Scan for the cell matching the given text and deliver its [x, y] coordinate at center. 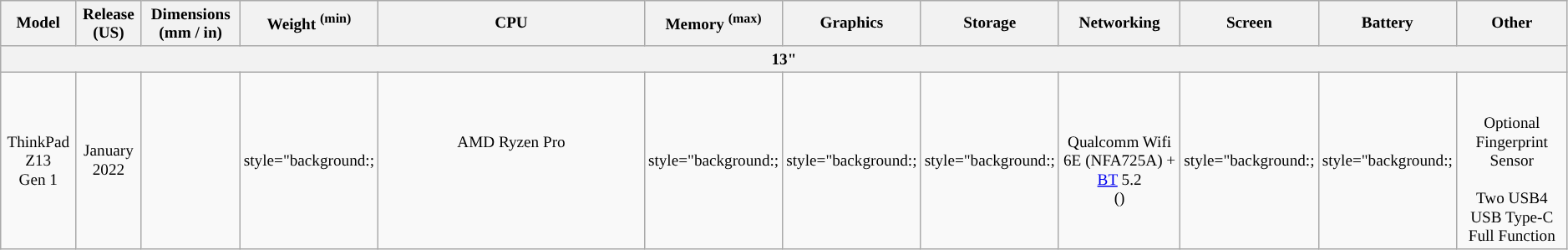
Networking [1119, 23]
Weight (min) [309, 23]
Model [38, 23]
Memory (max) [713, 23]
13" [784, 59]
Optional Fingerprint Sensor Two USB4 USB Type-C Full Function [1512, 161]
CPU [511, 23]
Screen [1250, 23]
AMD Ryzen Pro [511, 161]
January 2022 [109, 161]
ThinkPad Z13 Gen 1 [38, 161]
Battery [1387, 23]
Storage [989, 23]
Dimensions (mm / in) [190, 23]
Other [1512, 23]
Graphics [852, 23]
Release (US) [109, 23]
Qualcomm Wifi 6E (NFA725A) + BT 5.2 () [1119, 161]
